Return (X, Y) of the center of cell containing provided text 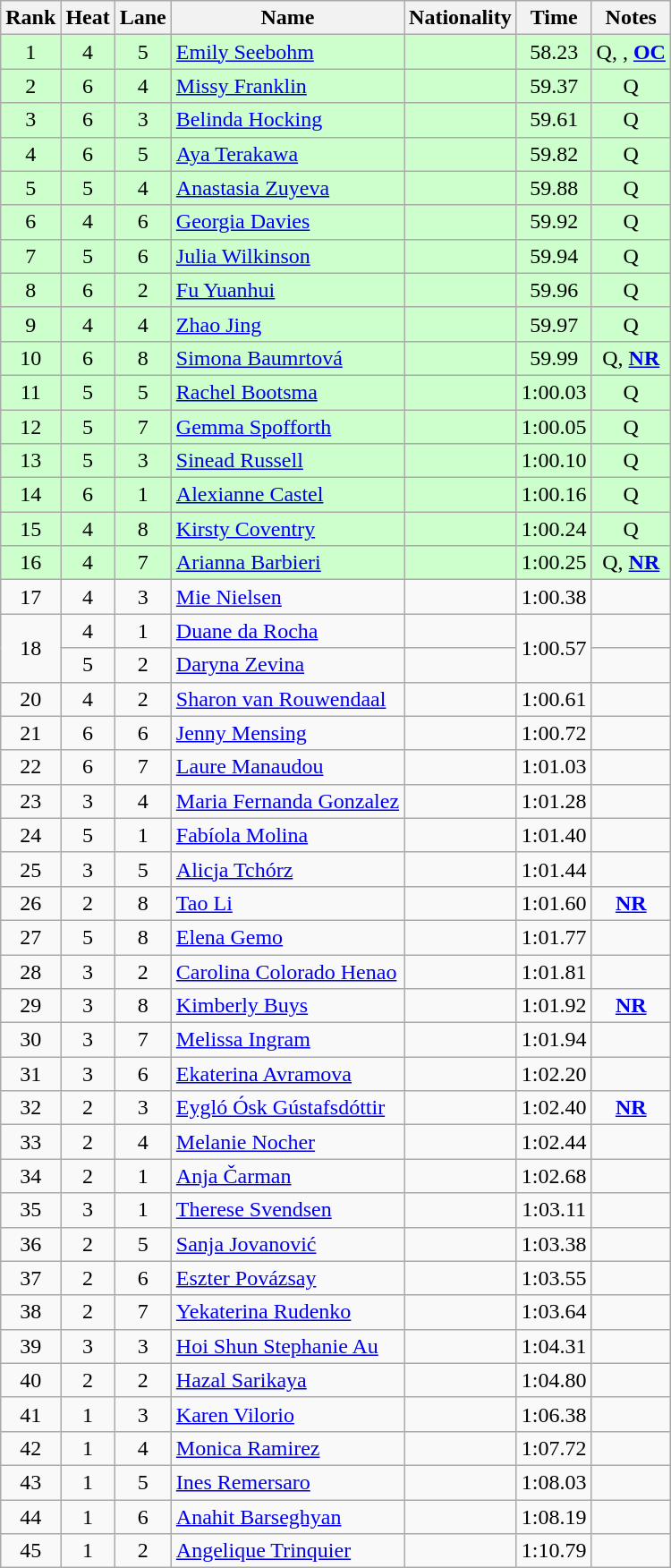
59.37 (554, 86)
30 (30, 1040)
Name (287, 18)
29 (30, 1006)
Mie Nielsen (287, 597)
1:00.16 (554, 495)
17 (30, 597)
26 (30, 903)
35 (30, 1210)
32 (30, 1108)
1:00.38 (554, 597)
45 (30, 1551)
1:04.31 (554, 1346)
Tao Li (287, 903)
1:02.40 (554, 1108)
Alicja Tchórz (287, 869)
20 (30, 699)
21 (30, 733)
Hazal Sarikaya (287, 1380)
Heat (88, 18)
15 (30, 529)
Ines Remersaro (287, 1482)
Simona Baumrtová (287, 358)
1:00.10 (554, 461)
Yekaterina Rudenko (287, 1312)
Zhao Jing (287, 324)
36 (30, 1244)
59.96 (554, 290)
59.97 (554, 324)
42 (30, 1448)
Emily Seebohm (287, 52)
18 (30, 648)
22 (30, 767)
Ekaterina Avramova (287, 1074)
1:06.38 (554, 1414)
Fabíola Molina (287, 835)
1:03.55 (554, 1278)
Missy Franklin (287, 86)
1:00.57 (554, 648)
Aya Terakawa (287, 154)
Therese Svendsen (287, 1210)
59.88 (554, 188)
Q, , OC (631, 52)
27 (30, 937)
Duane da Rocha (287, 631)
Maria Fernanda Gonzalez (287, 801)
31 (30, 1074)
Rank (30, 18)
59.99 (554, 358)
40 (30, 1380)
Elena Gemo (287, 937)
Melanie Nocher (287, 1142)
11 (30, 392)
Hoi Shun Stephanie Au (287, 1346)
1:00.03 (554, 392)
Julia Wilkinson (287, 256)
Georgia Davies (287, 222)
1:03.38 (554, 1244)
Notes (631, 18)
Anastasia Zuyeva (287, 188)
1:01.94 (554, 1040)
Daryna Zevina (287, 665)
1:00.05 (554, 427)
Melissa Ingram (287, 1040)
Rachel Bootsma (287, 392)
1:08.19 (554, 1517)
59.94 (554, 256)
1:00.25 (554, 563)
Kirsty Coventry (287, 529)
1:03.11 (554, 1210)
Anahit Barseghyan (287, 1517)
1:02.20 (554, 1074)
1:07.72 (554, 1448)
1:00.72 (554, 733)
Sanja Jovanović (287, 1244)
Anja Čarman (287, 1176)
Belinda Hocking (287, 120)
1:02.68 (554, 1176)
13 (30, 461)
37 (30, 1278)
59.92 (554, 222)
1:01.60 (554, 903)
1:01.28 (554, 801)
Monica Ramirez (287, 1448)
1:03.64 (554, 1312)
9 (30, 324)
1:01.40 (554, 835)
Sharon van Rouwendaal (287, 699)
34 (30, 1176)
Carolina Colorado Henao (287, 971)
Lane (143, 18)
1:01.92 (554, 1006)
Laure Manaudou (287, 767)
1:01.77 (554, 937)
Sinead Russell (287, 461)
43 (30, 1482)
Arianna Barbieri (287, 563)
23 (30, 801)
14 (30, 495)
10 (30, 358)
16 (30, 563)
1:00.24 (554, 529)
Gemma Spofforth (287, 427)
Alexianne Castel (287, 495)
44 (30, 1517)
33 (30, 1142)
25 (30, 869)
1:01.44 (554, 869)
59.82 (554, 154)
Time (554, 18)
Eygló Ósk Gústafsdóttir (287, 1108)
1:01.81 (554, 971)
1:02.44 (554, 1142)
Jenny Mensing (287, 733)
1:10.79 (554, 1551)
Karen Vilorio (287, 1414)
1:01.03 (554, 767)
1:04.80 (554, 1380)
41 (30, 1414)
38 (30, 1312)
28 (30, 971)
39 (30, 1346)
12 (30, 427)
1:00.61 (554, 699)
24 (30, 835)
Angelique Trinquier (287, 1551)
Eszter Povázsay (287, 1278)
59.61 (554, 120)
1:08.03 (554, 1482)
Nationality (461, 18)
58.23 (554, 52)
Kimberly Buys (287, 1006)
Fu Yuanhui (287, 290)
